Extract the [x, y] coordinate from the center of the cell holding the provided text.  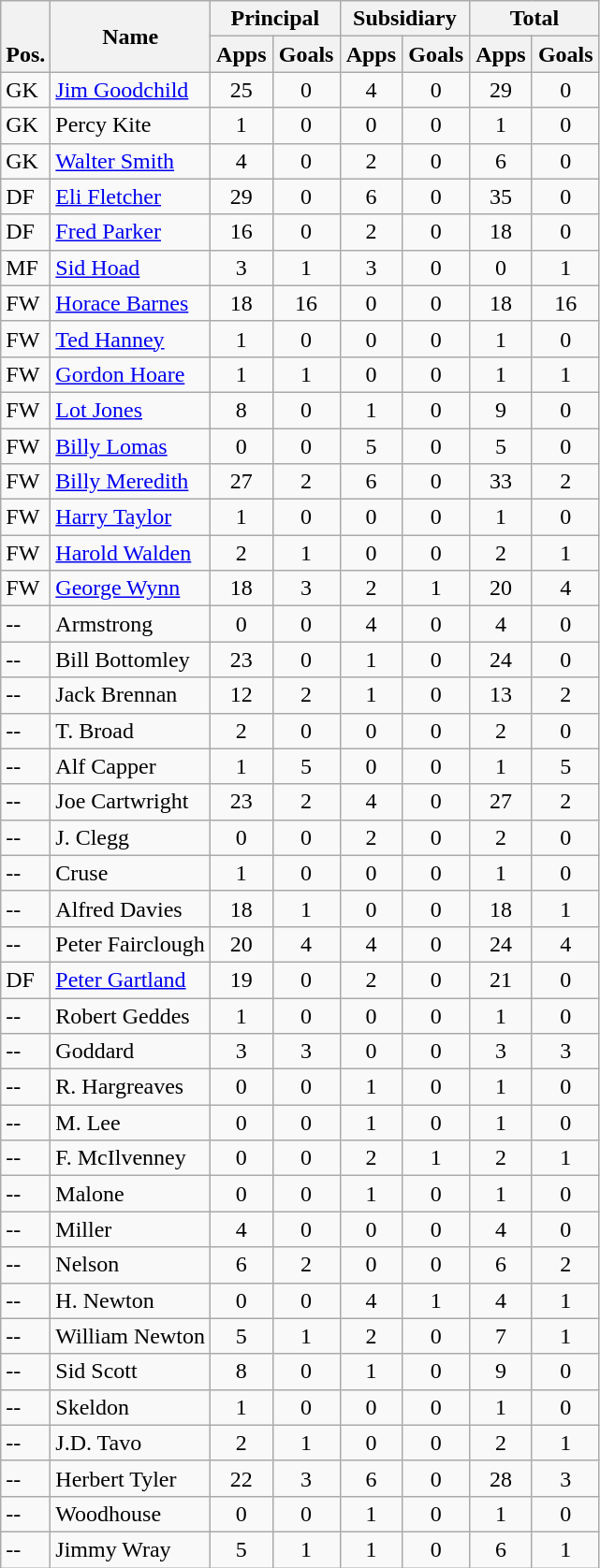
J. Clegg [131, 837]
Jack Brennan [131, 695]
13 [502, 695]
Peter Gartland [131, 980]
Miller [131, 1229]
Harold Walden [131, 553]
Herbert Tyler [131, 1478]
F. McIlvenney [131, 1158]
Harry Taylor [131, 517]
22 [241, 1478]
Ted Hanney [131, 339]
19 [241, 980]
Joe Cartwright [131, 802]
T. Broad [131, 731]
Principal [275, 19]
Jimmy Wray [131, 1549]
12 [241, 695]
M. Lee [131, 1123]
Billy Meredith [131, 482]
R. Hargreaves [131, 1087]
28 [502, 1478]
Alfred Davies [131, 908]
Percy Kite [131, 125]
33 [502, 482]
J.D. Tavo [131, 1443]
Subsidiary [404, 19]
Sid Scott [131, 1372]
25 [241, 90]
Walter Smith [131, 161]
Lot Jones [131, 410]
Billy Lomas [131, 446]
35 [502, 196]
Nelson [131, 1265]
Horace Barnes [131, 303]
7 [502, 1336]
H. Newton [131, 1300]
Goddard [131, 1052]
Bill Bottomley [131, 660]
MF [26, 268]
Alf Capper [131, 766]
Woodhouse [131, 1514]
Pos. [26, 36]
Peter Fairclough [131, 944]
Eli Fletcher [131, 196]
Malone [131, 1194]
Robert Geddes [131, 1015]
George Wynn [131, 588]
Gordon Hoare [131, 374]
Sid Hoad [131, 268]
Jim Goodchild [131, 90]
Skeldon [131, 1407]
Name [131, 36]
Total [535, 19]
Armstrong [131, 624]
21 [502, 980]
Fred Parker [131, 232]
William Newton [131, 1336]
Cruse [131, 873]
